From the cell containing the given text, extract its center point as (X, Y) coordinate. 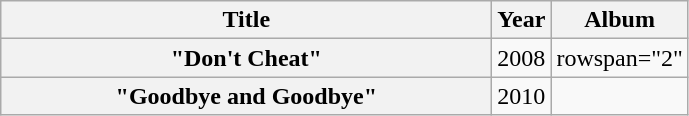
"Goodbye and Goodbye" (246, 96)
Album (620, 20)
2008 (522, 58)
2010 (522, 96)
"Don't Cheat" (246, 58)
Year (522, 20)
rowspan="2" (620, 58)
Title (246, 20)
